Return (X, Y) of the center of cell containing provided text 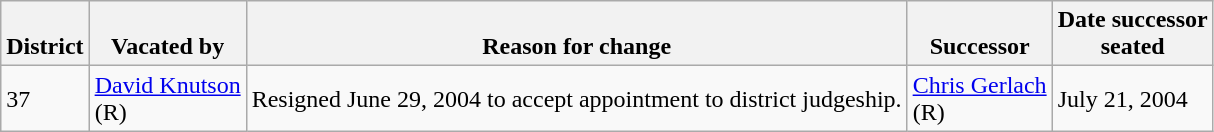
July 21, 2004 (1132, 98)
37 (45, 98)
David Knutson(R) (168, 98)
Reason for change (576, 34)
Successor (980, 34)
Chris Gerlach(R) (980, 98)
Vacated by (168, 34)
District (45, 34)
Date successorseated (1132, 34)
Resigned June 29, 2004 to accept appointment to district judgeship. (576, 98)
